Provide the [x, y] coordinate of the cell's center where the given text is located.  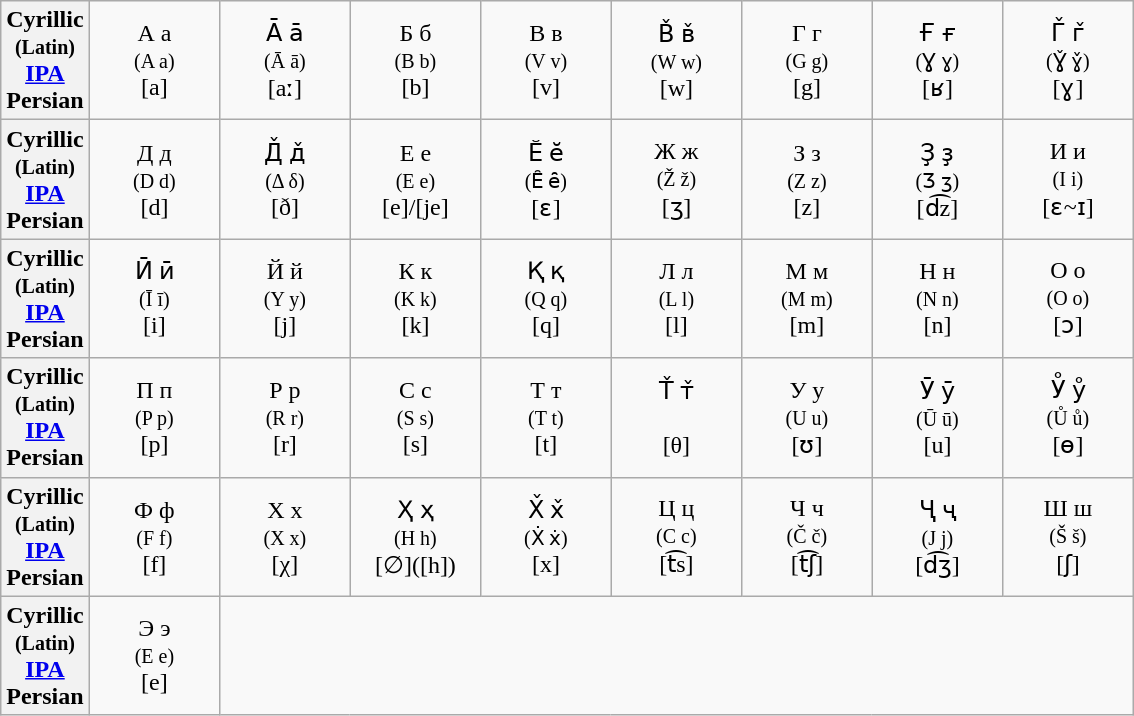
Ӣ ӣ (Ī ī)[i] [154, 298]
Ғ ғ (Ɣ ɣ)[ʁ] [937, 60]
С с (S s)[s] [415, 418]
П п (P p)[p] [154, 418]
Ц ц (C c)[t͡s] [676, 536]
Ӗ ӗ(Ȇ ȇ)[ɛ] [546, 180]
Й й (Y y)[j] [285, 298]
О о (O o)[ɔ] [1068, 298]
М м (M m)[m] [807, 298]
Л л (L l)[l] [676, 298]
В в (V v)[v] [546, 60]
А а(A a)[a] [154, 60]
В̌ в̌ (W w)[w] [676, 60]
Ӯ ӯ (Ū ū)[u] [937, 418]
З з (Z z)[z] [807, 180]
Д д (D d)[d] [154, 180]
У̊ у̊ (Ů ů)[ɵ] [1068, 418]
К к (K k)[k] [415, 298]
Ч ч (Č č)[t͡ʃ] [807, 536]
И и (I i)[ɛ~ɪ] [1068, 180]
У у (U u)[ʊ] [807, 418]
Г̌ г̌ (Ɣ̌ ɣ̌)[ɣ] [1068, 60]
Р р (R r)[r] [285, 418]
Д̌ д̌ (Δ δ)[ð] [285, 180]
Ш ш (Š š)[ʃ] [1068, 536]
Ҙ ҙ (Ʒ ʒ)[d͡z] [937, 180]
Е е (E e)[e]/[je] [415, 180]
Ж ж (Ž ž)[ʒ] [676, 180]
Х х (X x)[χ] [285, 536]
Э э (E e)[e] [154, 656]
Қ қ (Q q)[q] [546, 298]
Т̌ т̌ [θ] [676, 418]
Ҳ ҳ (H h)[∅]([h]) [415, 536]
Н н (N n)[n] [937, 298]
Б б(B b)[b] [415, 60]
Т т (T t)[t] [546, 418]
Х̌ х̌ (Ẋ ẋ)[x] [546, 536]
Г г (G g)[g] [807, 60]
Ф ф (F f)[f] [154, 536]
Ҷ ҷ (J j)[d͡ʒ] [937, 536]
А̄ а̄(Ā ā)[aː] [285, 60]
